Provide the (X, Y) coordinate of the cell's center where the given text is located.  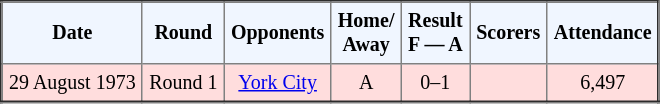
Opponents (278, 33)
29 August 1973 (72, 83)
York City (278, 83)
Date (72, 33)
Attendance (603, 33)
A (366, 83)
Round (183, 33)
6,497 (603, 83)
0–1 (435, 83)
Scorers (509, 33)
ResultF — A (435, 33)
Home/Away (366, 33)
Round 1 (183, 83)
